Determine the [X, Y] coordinate at the center of the cell enclosing the given text.  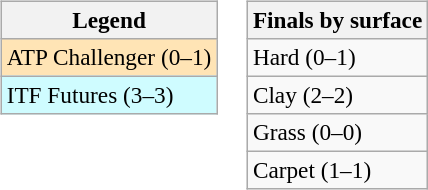
Legend [108, 20]
Hard (0–1) [337, 57]
ATP Challenger (0–1) [108, 57]
Finals by surface [337, 20]
Clay (2–2) [337, 95]
ITF Futures (3–3) [108, 95]
Grass (0–0) [337, 133]
Carpet (1–1) [337, 171]
